From the cell containing the given text, extract its center point as [X, Y] coordinate. 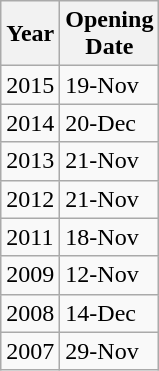
2007 [30, 351]
12-Nov [110, 275]
14-Dec [110, 313]
OpeningDate [110, 34]
2013 [30, 161]
2009 [30, 275]
19-Nov [110, 85]
29-Nov [110, 351]
2008 [30, 313]
2015 [30, 85]
Year [30, 34]
2011 [30, 237]
2012 [30, 199]
18-Nov [110, 237]
2014 [30, 123]
20-Dec [110, 123]
